Extract the [x, y] coordinate from the center of the cell holding the provided text.  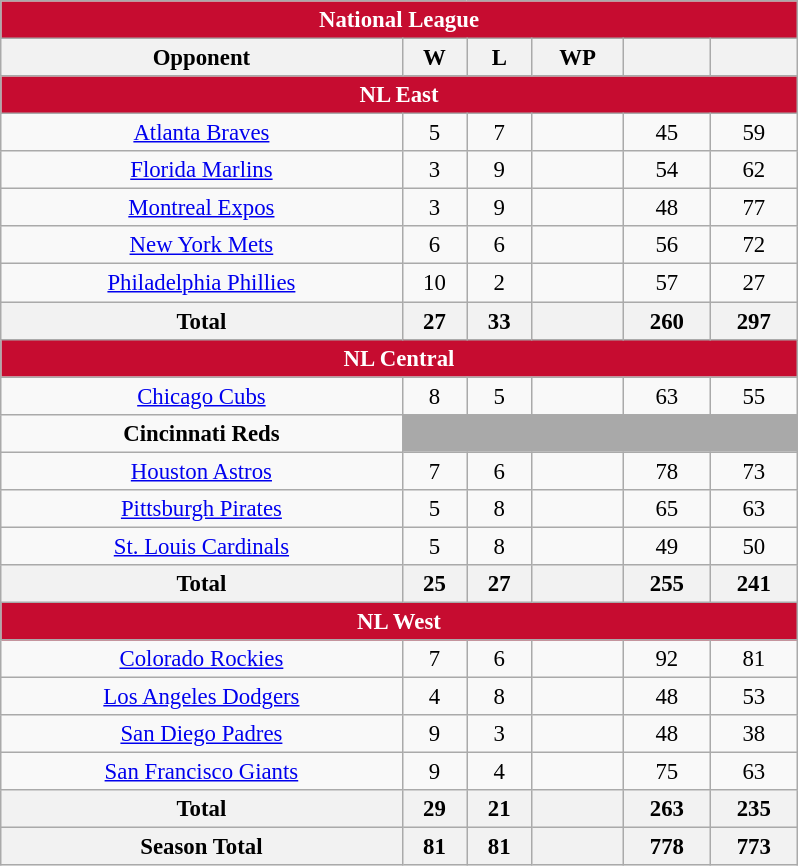
NL West [399, 621]
73 [754, 471]
62 [754, 170]
W [434, 57]
Philadelphia Phillies [202, 283]
50 [754, 546]
San Francisco Giants [202, 772]
92 [666, 659]
Season Total [202, 847]
NL East [399, 95]
45 [666, 133]
297 [754, 321]
65 [666, 508]
National League [399, 20]
St. Louis Cardinals [202, 546]
New York Mets [202, 245]
Florida Marlins [202, 170]
75 [666, 772]
56 [666, 245]
Atlanta Braves [202, 133]
25 [434, 584]
Pittsburgh Pirates [202, 508]
Cincinnati Reds [202, 433]
Los Angeles Dodgers [202, 696]
59 [754, 133]
WP [578, 57]
10 [434, 283]
53 [754, 696]
Opponent [202, 57]
72 [754, 245]
778 [666, 847]
54 [666, 170]
77 [754, 208]
55 [754, 396]
33 [500, 321]
49 [666, 546]
241 [754, 584]
255 [666, 584]
2 [500, 283]
29 [434, 809]
Montreal Expos [202, 208]
Houston Astros [202, 471]
21 [500, 809]
78 [666, 471]
L [500, 57]
Colorado Rockies [202, 659]
Chicago Cubs [202, 396]
38 [754, 734]
San Diego Padres [202, 734]
NL Central [399, 358]
57 [666, 283]
773 [754, 847]
260 [666, 321]
263 [666, 809]
235 [754, 809]
